From the cell containing the given text, extract its center point as (x, y) coordinate. 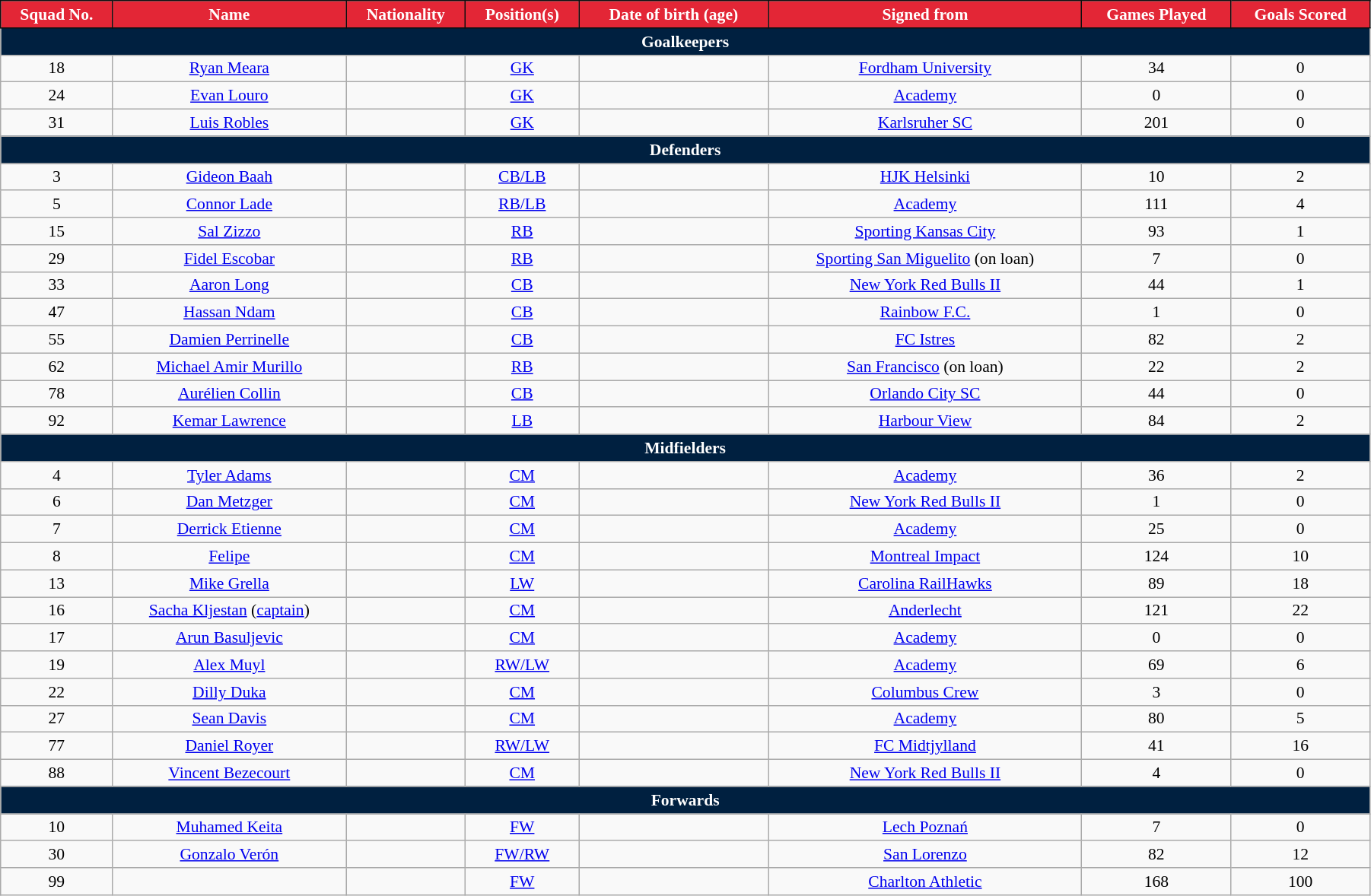
Date of birth (age) (674, 14)
19 (56, 665)
34 (1156, 68)
47 (56, 313)
Fordham University (925, 68)
Defenders (685, 150)
Sal Zizzo (230, 231)
Charlton Athletic (925, 882)
Montreal Impact (925, 557)
17 (56, 638)
55 (56, 340)
Signed from (925, 14)
36 (1156, 475)
41 (1156, 746)
Columbus Crew (925, 692)
San Francisco (on loan) (925, 367)
Nationality (406, 14)
Anderlecht (925, 611)
San Lorenzo (925, 855)
Alex Muyl (230, 665)
69 (1156, 665)
Gonzalo Verón (230, 855)
89 (1156, 583)
Squad No. (56, 14)
Hassan Ndam (230, 313)
25 (1156, 529)
Sean Davis (230, 719)
Dan Metzger (230, 502)
Kemar Lawrence (230, 421)
88 (56, 774)
62 (56, 367)
99 (56, 882)
Arun Basuljevic (230, 638)
Goalkeepers (685, 42)
Ryan Meara (230, 68)
33 (56, 285)
93 (1156, 231)
100 (1300, 882)
Derrick Etienne (230, 529)
84 (1156, 421)
Felipe (230, 557)
24 (56, 96)
Sporting Kansas City (925, 231)
Muhamed Keita (230, 828)
12 (1300, 855)
Aurélien Collin (230, 394)
Rainbow F.C. (925, 313)
Harbour View (925, 421)
8 (56, 557)
201 (1156, 123)
RB/LB (522, 205)
124 (1156, 557)
Position(s) (522, 14)
Aaron Long (230, 285)
Lech Poznań (925, 828)
Evan Louro (230, 96)
Daniel Royer (230, 746)
121 (1156, 611)
Forwards (685, 800)
Goals Scored (1300, 14)
Tyler Adams (230, 475)
CB/LB (522, 177)
FW/RW (522, 855)
Fidel Escobar (230, 259)
29 (56, 259)
Games Played (1156, 14)
Name (230, 14)
HJK Helsinki (925, 177)
31 (56, 123)
Sacha Kljestan (captain) (230, 611)
27 (56, 719)
77 (56, 746)
30 (56, 855)
FC Istres (925, 340)
80 (1156, 719)
LW (522, 583)
Damien Perrinelle (230, 340)
13 (56, 583)
Sporting San Miguelito (on loan) (925, 259)
Orlando City SC (925, 394)
168 (1156, 882)
Carolina RailHawks (925, 583)
Vincent Bezecourt (230, 774)
LB (522, 421)
78 (56, 394)
15 (56, 231)
Karlsruher SC (925, 123)
Michael Amir Murillo (230, 367)
92 (56, 421)
Midfielders (685, 448)
Luis Robles (230, 123)
Connor Lade (230, 205)
Dilly Duka (230, 692)
Mike Grella (230, 583)
111 (1156, 205)
Gideon Baah (230, 177)
FC Midtjylland (925, 746)
